Return [X, Y] of the center of cell containing provided text 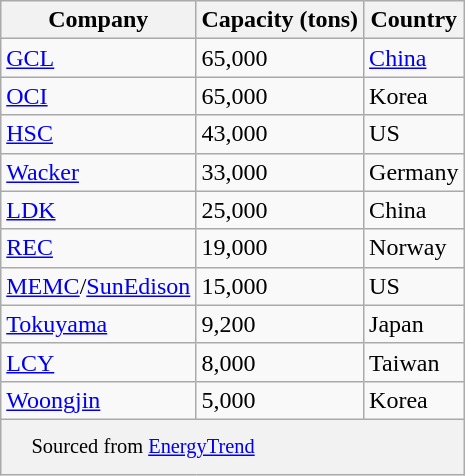
Woongjin [98, 400]
5,000 [280, 400]
33,000 [280, 172]
8,000 [280, 362]
19,000 [280, 248]
LCY [98, 362]
Sourced from EnergyTrend [232, 447]
OCI [98, 96]
9,200 [280, 324]
Country [414, 20]
Capacity (tons) [280, 20]
Tokuyama [98, 324]
REC [98, 248]
MEMC/SunEdison [98, 286]
GCL [98, 58]
25,000 [280, 210]
Germany [414, 172]
LDK [98, 210]
15,000 [280, 286]
Wacker [98, 172]
Japan [414, 324]
HSC [98, 134]
Taiwan [414, 362]
43,000 [280, 134]
Company [98, 20]
Norway [414, 248]
